Capture the cell that displays the provided text and extract its [X, Y] central coordinate. 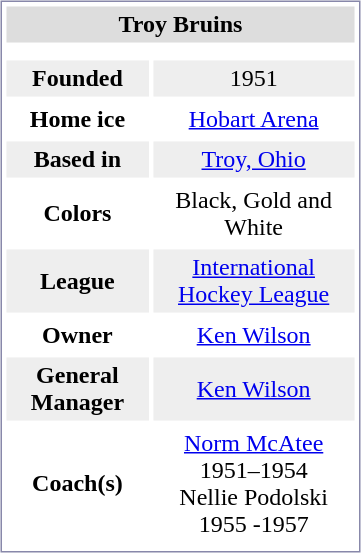
Hobart Arena [254, 119]
1951 [254, 78]
Home ice [77, 119]
General Manager [77, 390]
Troy Bruins [180, 24]
League [77, 282]
International Hockey League [254, 282]
Norm McAtee1951–1954 Nellie Podolski 1955 -1957 [254, 484]
Colors [77, 214]
Based in [77, 160]
Black, Gold and White [254, 214]
Troy, Ohio [254, 160]
Coach(s) [77, 484]
Founded [77, 78]
Owner [77, 335]
